Determine the [X, Y] coordinate at the center of the cell enclosing the given text.  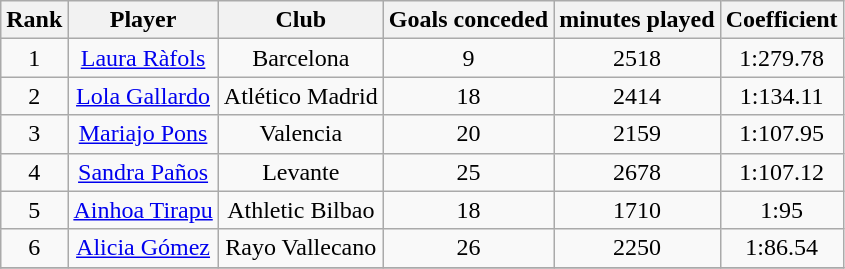
1710 [637, 210]
Athletic Bilbao [300, 210]
Sandra Paños [143, 172]
4 [34, 172]
Atlético Madrid [300, 96]
1:95 [782, 210]
25 [468, 172]
2678 [637, 172]
Barcelona [300, 58]
Lola Gallardo [143, 96]
2159 [637, 134]
Rayo Vallecano [300, 248]
Laura Ràfols [143, 58]
1:107.95 [782, 134]
Levante [300, 172]
2250 [637, 248]
Player [143, 20]
2 [34, 96]
Mariajo Pons [143, 134]
2518 [637, 58]
5 [34, 210]
Coefficient [782, 20]
Alicia Gómez [143, 248]
1:86.54 [782, 248]
20 [468, 134]
1 [34, 58]
26 [468, 248]
Ainhoa Tirapu [143, 210]
1:134.11 [782, 96]
1:107.12 [782, 172]
2414 [637, 96]
minutes played [637, 20]
Club [300, 20]
9 [468, 58]
3 [34, 134]
Rank [34, 20]
6 [34, 248]
Goals conceded [468, 20]
1:279.78 [782, 58]
Valencia [300, 134]
